Identify which cell holds the provided text, then report its (x, y) central coordinate. 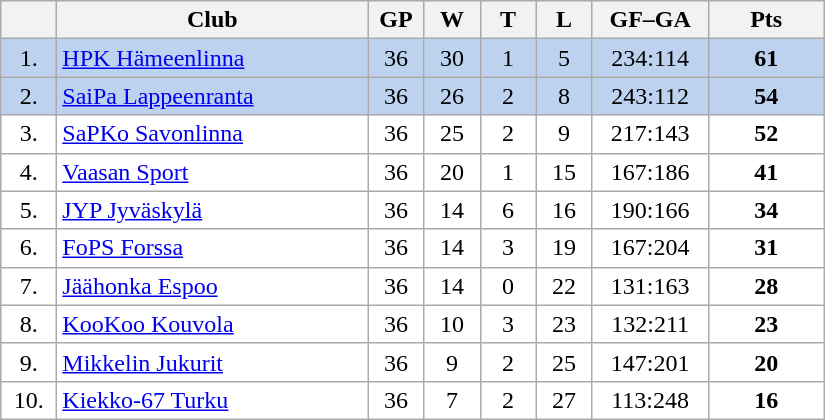
54 (766, 96)
W (452, 20)
41 (766, 172)
10 (452, 324)
8. (29, 324)
L (564, 20)
15 (564, 172)
2. (29, 96)
4. (29, 172)
10. (29, 400)
JYP Jyväskylä (212, 210)
3. (29, 134)
7. (29, 286)
9. (29, 362)
190:166 (650, 210)
31 (766, 248)
61 (766, 58)
217:143 (650, 134)
26 (452, 96)
113:248 (650, 400)
234:114 (650, 58)
131:163 (650, 286)
SaPKo Savonlinna (212, 134)
HPK Hämeenlinna (212, 58)
Vaasan Sport (212, 172)
KooKoo Kouvola (212, 324)
SaiPa Lappeenranta (212, 96)
FoPS Forssa (212, 248)
Kiekko-67 Turku (212, 400)
19 (564, 248)
GF–GA (650, 20)
1. (29, 58)
6 (508, 210)
T (508, 20)
5 (564, 58)
0 (508, 286)
167:204 (650, 248)
132:211 (650, 324)
22 (564, 286)
6. (29, 248)
7 (452, 400)
243:112 (650, 96)
5. (29, 210)
28 (766, 286)
Jäähonka Espoo (212, 286)
147:201 (650, 362)
Club (212, 20)
Pts (766, 20)
27 (564, 400)
30 (452, 58)
GP (396, 20)
Mikkelin Jukurit (212, 362)
8 (564, 96)
167:186 (650, 172)
52 (766, 134)
34 (766, 210)
